Identify which cell holds the provided text, then report its (x, y) central coordinate. 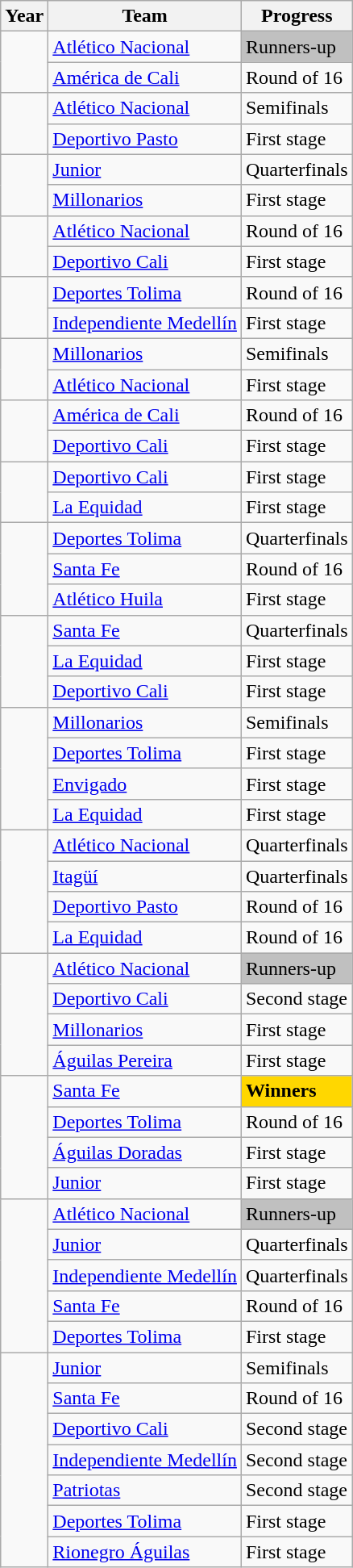
Patriotas (145, 1491)
Águilas Pereira (145, 1060)
Rionegro Águilas (145, 1552)
Progress (297, 16)
Atlético Huila (145, 600)
Itagüí (145, 876)
Winners (297, 1091)
Águilas Doradas (145, 1152)
Year (24, 16)
Team (145, 16)
Envigado (145, 784)
